Provide the (x, y) coordinate of the cell's center where the given text is located.  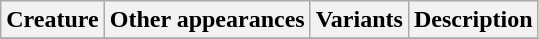
Other appearances (207, 20)
Variants (359, 20)
Creature (52, 20)
Description (473, 20)
